For the text-containing cell, return its midpoint in (x, y) coordinate format. 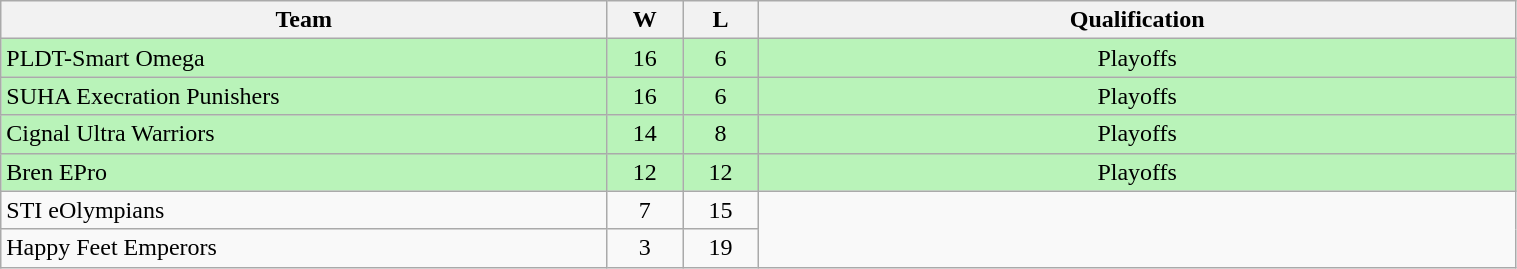
SUHA Execration Punishers (304, 96)
8 (721, 134)
7 (645, 210)
Team (304, 20)
L (721, 20)
Qualification (1137, 20)
Happy Feet Emperors (304, 248)
STI eOlympians (304, 210)
19 (721, 248)
14 (645, 134)
Bren EPro (304, 172)
3 (645, 248)
W (645, 20)
Cignal Ultra Warriors (304, 134)
15 (721, 210)
PLDT-Smart Omega (304, 58)
